For the text-containing cell, return its midpoint in [X, Y] coordinate format. 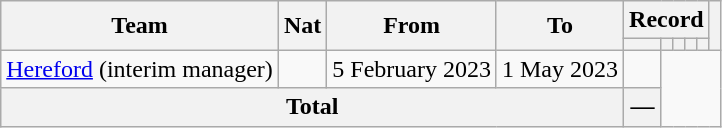
Record [667, 20]
— [643, 107]
5 February 2023 [412, 69]
Hereford (interim manager) [140, 69]
1 May 2023 [560, 69]
Nat [302, 26]
Team [140, 26]
From [412, 26]
Total [312, 107]
To [560, 26]
